Return [X, Y] of the center of cell containing provided text 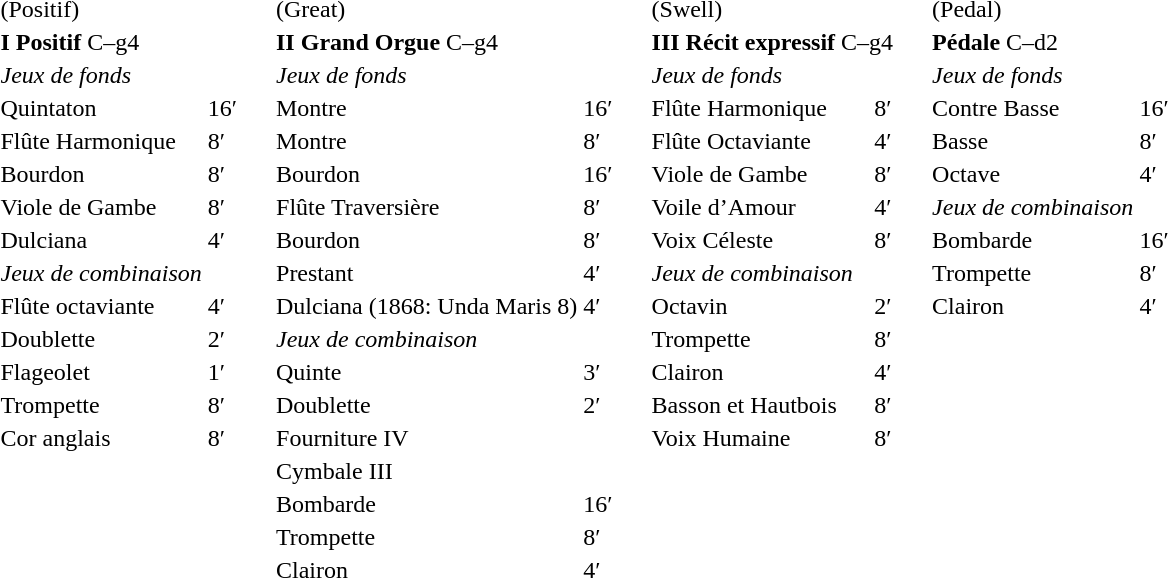
Flûte Octaviante [760, 141]
Basse [1033, 141]
Octavin [760, 306]
1′ [222, 372]
Doublette [427, 405]
3′ [598, 372]
Flûte Harmonique [760, 108]
Basson et Hautbois [760, 405]
Dulciana (1868: Unda Maris 8) [427, 306]
Prestant [427, 273]
Quinte [427, 372]
Voix Céleste [760, 240]
III Récit expressif C–g4 [772, 42]
Fourniture IV [427, 438]
Contre Basse [1033, 108]
Cymbale III [427, 471]
Voix Humaine [760, 438]
Octave [1033, 174]
Voile d’Amour [760, 207]
Flûte Traversière [427, 207]
Viole de Gambe [760, 174]
II Grand Orgue C–g4 [445, 42]
